Extract the (x, y) coordinate from the center of the cell holding the provided text.  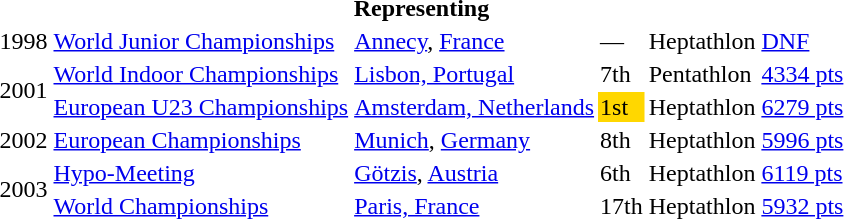
— (622, 41)
European U23 Championships (201, 107)
World Indoor Championships (201, 74)
Munich, Germany (474, 140)
Pentathlon (702, 74)
Hypo-Meeting (201, 173)
Lisbon, Portugal (474, 74)
European Championships (201, 140)
World Junior Championships (201, 41)
8th (622, 140)
1st (622, 107)
Annecy, France (474, 41)
6th (622, 173)
7th (622, 74)
Götzis, Austria (474, 173)
Amsterdam, Netherlands (474, 107)
